Capture the cell that displays the provided text and extract its (x, y) central coordinate. 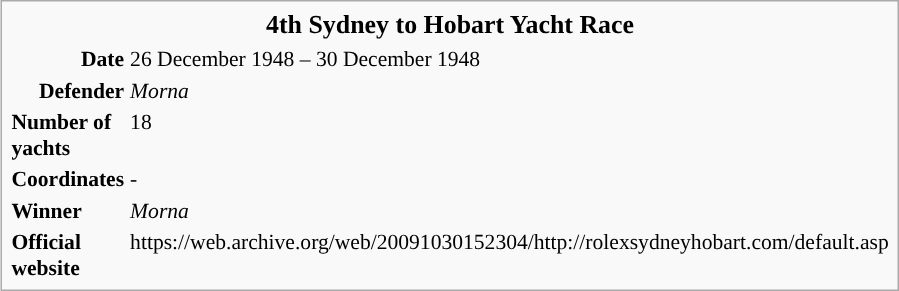
Official website (68, 255)
4th Sydney to Hobart Yacht Race (450, 26)
18 (510, 135)
26 December 1948 – 30 December 1948 (510, 59)
Winner (68, 210)
Number of yachts (68, 135)
Date (68, 59)
https://web.archive.org/web/20091030152304/http://rolexsydneyhobart.com/default.asp (510, 255)
Coordinates (68, 179)
- (510, 179)
Defender (68, 90)
